Extract the [X, Y] coordinate from the center of the cell holding the provided text.  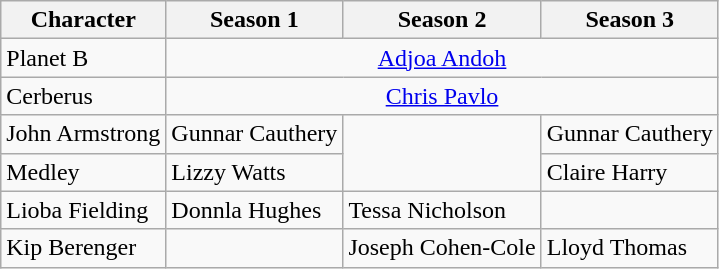
Claire Harry [630, 172]
Season 1 [254, 20]
Kip Berenger [84, 248]
Lloyd Thomas [630, 248]
Joseph Cohen-Cole [442, 248]
Season 2 [442, 20]
Tessa Nicholson [442, 210]
John Armstrong [84, 134]
Adjoa Andoh [442, 58]
Lioba Fielding [84, 210]
Medley [84, 172]
Donnla Hughes [254, 210]
Planet B [84, 58]
Season 3 [630, 20]
Lizzy Watts [254, 172]
Character [84, 20]
Chris Pavlo [442, 96]
Cerberus [84, 96]
